For the text-containing cell, return its midpoint in [X, Y] coordinate format. 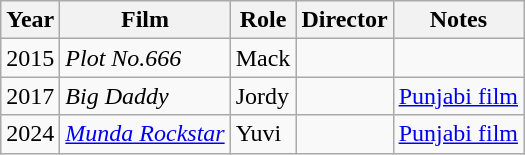
Plot No.666 [145, 58]
Notes [458, 20]
Mack [263, 58]
Year [30, 20]
Role [263, 20]
2017 [30, 96]
Yuvi [263, 134]
Big Daddy [145, 96]
Film [145, 20]
Munda Rockstar [145, 134]
Director [344, 20]
2024 [30, 134]
Jordy [263, 96]
2015 [30, 58]
